Find where the given text appears and provide that cell's center as (X, Y) coordinate. 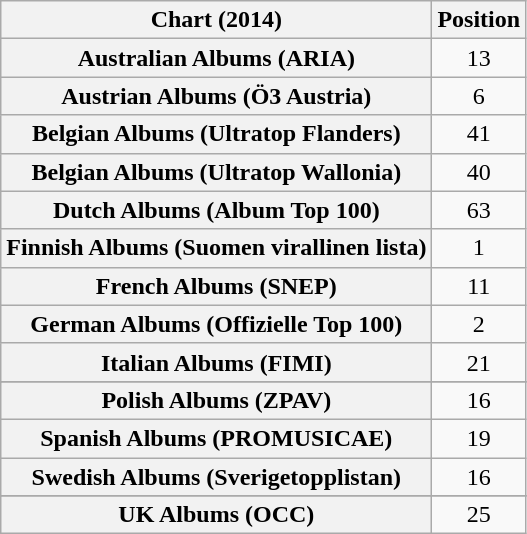
UK Albums (OCC) (216, 515)
Austrian Albums (Ö3 Austria) (216, 96)
21 (479, 362)
2 (479, 324)
Polish Albums (ZPAV) (216, 400)
Italian Albums (FIMI) (216, 362)
25 (479, 515)
19 (479, 438)
Finnish Albums (Suomen virallinen lista) (216, 248)
Position (479, 20)
French Albums (SNEP) (216, 286)
Australian Albums (ARIA) (216, 58)
63 (479, 210)
Belgian Albums (Ultratop Wallonia) (216, 172)
11 (479, 286)
Dutch Albums (Album Top 100) (216, 210)
1 (479, 248)
Spanish Albums (PROMUSICAE) (216, 438)
13 (479, 58)
Chart (2014) (216, 20)
6 (479, 96)
Belgian Albums (Ultratop Flanders) (216, 134)
German Albums (Offizielle Top 100) (216, 324)
Swedish Albums (Sverigetopplistan) (216, 477)
40 (479, 172)
41 (479, 134)
